Provide the (X, Y) coordinate of the cell's center where the given text is located.  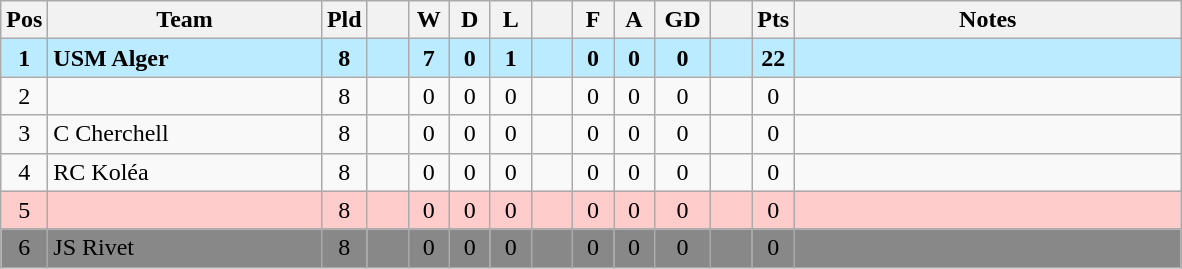
5 (24, 210)
Notes (988, 20)
3 (24, 134)
F (592, 20)
7 (428, 58)
GD (683, 20)
RC Koléa (185, 172)
W (428, 20)
Pos (24, 20)
2 (24, 96)
D (470, 20)
USM Alger (185, 58)
A (634, 20)
Pld (344, 20)
6 (24, 248)
22 (774, 58)
L (510, 20)
JS Rivet (185, 248)
4 (24, 172)
Team (185, 20)
C Cherchell (185, 134)
Pts (774, 20)
